From the cell containing the given text, extract its center point as [x, y] coordinate. 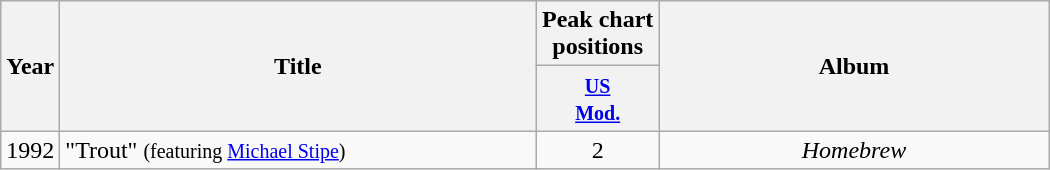
2 [598, 150]
Album [854, 66]
Year [30, 66]
Homebrew [854, 150]
Peak chart positions [598, 34]
1992 [30, 150]
USMod. [598, 98]
Title [298, 66]
"Trout" (featuring Michael Stipe) [298, 150]
